Capture the cell that displays the provided text and extract its [x, y] central coordinate. 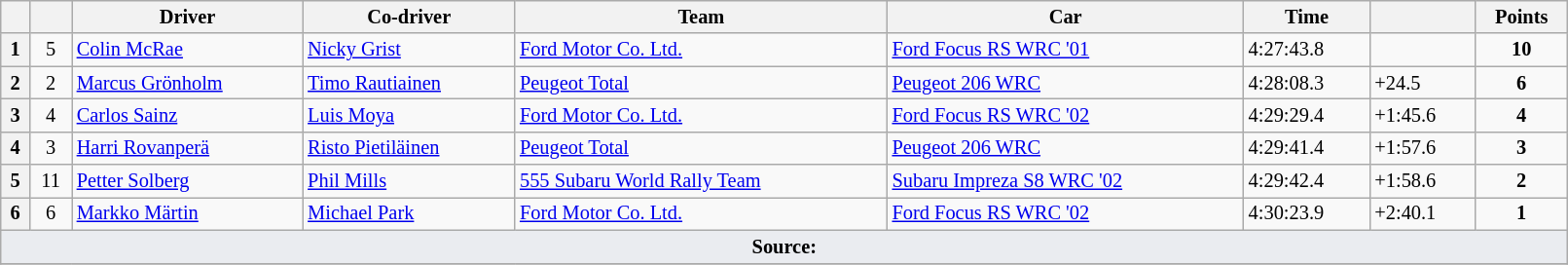
Michael Park [409, 213]
555 Subaru World Rally Team [701, 181]
Timo Rautiainen [409, 83]
Time [1307, 17]
Subaru Impreza S8 WRC '02 [1066, 181]
Points [1522, 17]
11 [51, 181]
Marcus Grönholm [187, 83]
Phil Mills [409, 181]
4:29:29.4 [1307, 115]
4:30:23.9 [1307, 213]
Co-driver [409, 17]
Source: [784, 246]
4:27:43.8 [1307, 50]
Colin McRae [187, 50]
4:29:41.4 [1307, 148]
Harri Rovanperä [187, 148]
Markko Märtin [187, 213]
Nicky Grist [409, 50]
10 [1522, 50]
4:29:42.4 [1307, 181]
4:28:08.3 [1307, 83]
Petter Solberg [187, 181]
Team [701, 17]
Car [1066, 17]
Driver [187, 17]
Ford Focus RS WRC '01 [1066, 50]
+1:58.6 [1422, 181]
+24.5 [1422, 83]
+2:40.1 [1422, 213]
Carlos Sainz [187, 115]
+1:57.6 [1422, 148]
Luis Moya [409, 115]
Risto Pietiläinen [409, 148]
+1:45.6 [1422, 115]
